Output the (X, Y) coordinate of the center of the cell containing the given text.  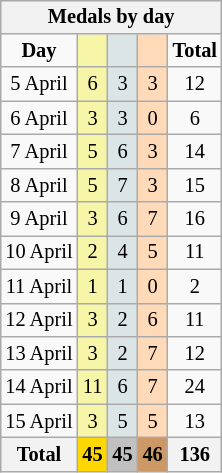
4 (123, 253)
24 (195, 387)
16 (195, 219)
5 April (38, 84)
8 April (38, 185)
12 April (38, 320)
46 (153, 455)
13 April (38, 354)
Medals by day (110, 17)
15 April (38, 421)
9 April (38, 219)
14 (195, 152)
Day (38, 51)
10 April (38, 253)
7 April (38, 152)
11 April (38, 286)
15 (195, 185)
13 (195, 421)
6 April (38, 118)
136 (195, 455)
14 April (38, 387)
